Search for the cell housing the specified text and yield its (x, y) center coordinate. 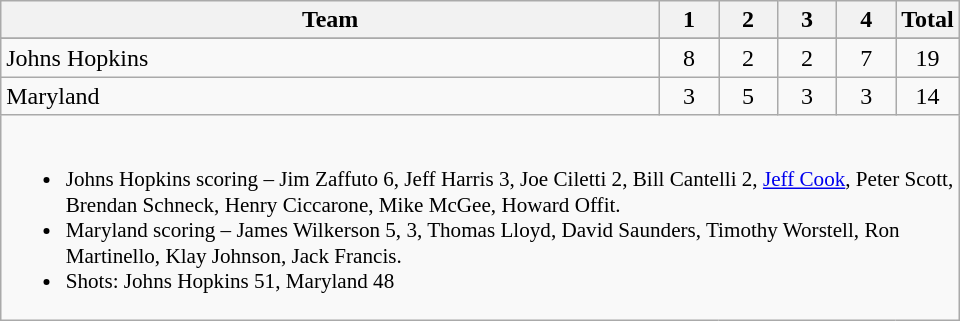
1 (688, 20)
5 (748, 96)
14 (928, 96)
19 (928, 58)
Total (928, 20)
Maryland (330, 96)
Team (330, 20)
4 (866, 20)
Johns Hopkins (330, 58)
8 (688, 58)
7 (866, 58)
